Capture the cell that displays the provided text and extract its (x, y) central coordinate. 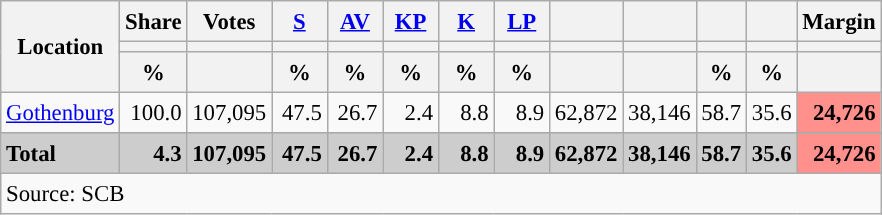
Margin (839, 22)
Total (60, 154)
AV (355, 22)
Votes (230, 22)
100.0 (154, 114)
Location (60, 47)
Gothenburg (60, 114)
LP (522, 22)
Share (154, 22)
Source: SCB (441, 194)
KP (411, 22)
S (300, 22)
K (466, 22)
4.3 (154, 154)
